Scan for the cell matching the given text and deliver its (X, Y) coordinate at center. 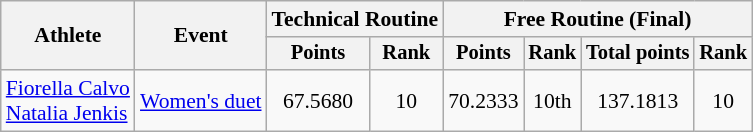
67.5680 (318, 100)
Total points (638, 54)
Event (201, 36)
Free Routine (Final) (598, 19)
70.2333 (483, 100)
10th (553, 100)
Women's duet (201, 100)
Fiorella CalvoNatalia Jenkis (68, 100)
Technical Routine (356, 19)
137.1813 (638, 100)
Athlete (68, 36)
